Locate the cell with the specified text and output its [x, y] center coordinate. 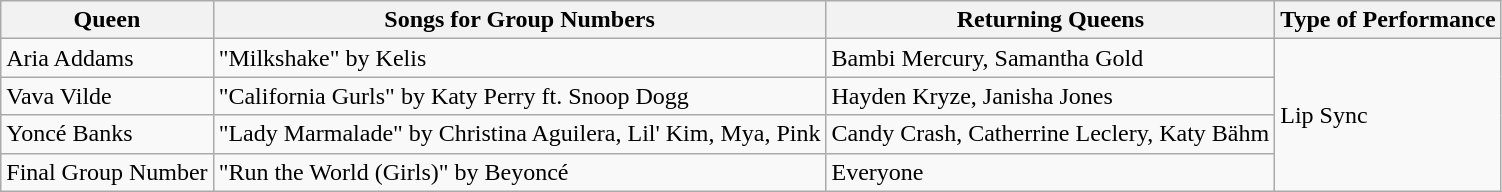
Vava Vilde [107, 96]
Hayden Kryze, Janisha Jones [1050, 96]
Type of Performance [1388, 20]
Lip Sync [1388, 115]
Everyone [1050, 172]
Final Group Number [107, 172]
"California Gurls" by Katy Perry ft. Snoop Dogg [520, 96]
Bambi Mercury, Samantha Gold [1050, 58]
Candy Crash, Catherrine Leclery, Katy Bähm [1050, 134]
Aria Addams [107, 58]
"Lady Marmalade" by Christina Aguilera, Lil' Kim, Mya, Pink [520, 134]
"Milkshake" by Kelis [520, 58]
"Run the World (Girls)" by Beyoncé [520, 172]
Returning Queens [1050, 20]
Yoncé Banks [107, 134]
Queen [107, 20]
Songs for Group Numbers [520, 20]
